Return the [x, y] coordinate for the center point of the cell that contains the specified text.  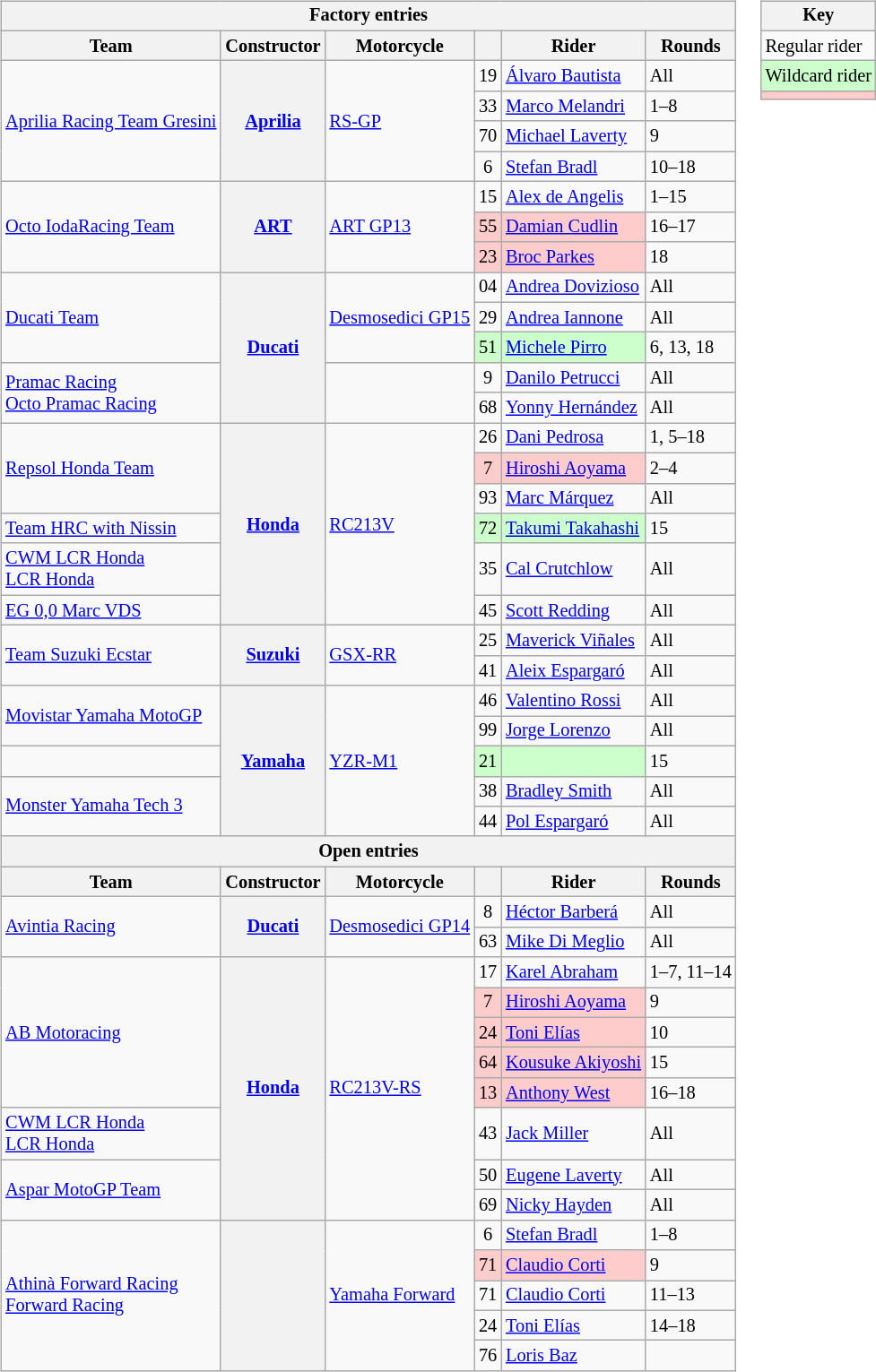
Pol Espargaró [574, 822]
72 [488, 529]
Loris Baz [574, 1356]
14–18 [690, 1325]
18 [690, 257]
16–17 [690, 227]
11–13 [690, 1296]
Takumi Takahashi [574, 529]
29 [488, 317]
10–18 [690, 167]
43 [488, 1134]
1–15 [690, 197]
Damian Cudlin [574, 227]
Pramac Racing Octo Pramac Racing [111, 393]
RC213V-RS [400, 1088]
Aspar MotoGP Team [111, 1190]
Danilo Petrucci [574, 378]
Yamaha [273, 761]
Marc Márquez [574, 498]
04 [488, 288]
Suzuki [273, 656]
55 [488, 227]
Héctor Barberá [574, 912]
Karel Abraham [574, 972]
Athinà Forward Racing Forward Racing [111, 1295]
RC213V [400, 524]
45 [488, 610]
Team HRC with Nissin [111, 529]
Jack Miller [574, 1134]
21 [488, 761]
Kousuke Akiyoshi [574, 1063]
99 [488, 731]
Octo IodaRacing Team [111, 228]
Team Suzuki Ecstar [111, 656]
Eugene Laverty [574, 1175]
Andrea Dovizioso [574, 288]
Ducati Team [111, 317]
Aprilia [273, 122]
63 [488, 942]
Yamaha Forward [400, 1295]
8 [488, 912]
Anthony West [574, 1093]
Factory entries [368, 16]
GSX-RR [400, 656]
26 [488, 438]
Bradley Smith [574, 791]
Broc Parkes [574, 257]
Jorge Lorenzo [574, 731]
Key [819, 16]
Wildcard rider [819, 76]
ART GP13 [400, 228]
38 [488, 791]
19 [488, 76]
68 [488, 408]
Michael Laverty [574, 136]
13 [488, 1093]
1–7, 11–14 [690, 972]
Valentino Rossi [574, 701]
Michele Pirro [574, 348]
1, 5–18 [690, 438]
Dani Pedrosa [574, 438]
6, 13, 18 [690, 348]
17 [488, 972]
Maverick Viñales [574, 641]
Desmosedici GP14 [400, 927]
44 [488, 822]
Cal Crutchlow [574, 569]
Avintia Racing [111, 927]
41 [488, 670]
EG 0,0 Marc VDS [111, 610]
Yonny Hernández [574, 408]
50 [488, 1175]
RS-GP [400, 122]
25 [488, 641]
Aleix Espargaró [574, 670]
2–4 [690, 468]
Open entries [368, 851]
16–18 [690, 1093]
Andrea Iannone [574, 317]
Movistar Yamaha MotoGP [111, 715]
64 [488, 1063]
93 [488, 498]
Alex de Angelis [574, 197]
Repsol Honda Team [111, 468]
AB Motoracing [111, 1032]
Aprilia Racing Team Gresini [111, 122]
51 [488, 348]
10 [690, 1032]
Regular rider [819, 46]
ART [273, 228]
Nicky Hayden [574, 1205]
35 [488, 569]
Monster Yamaha Tech 3 [111, 807]
Marco Melandri [574, 107]
69 [488, 1205]
33 [488, 107]
23 [488, 257]
YZR-M1 [400, 761]
Mike Di Meglio [574, 942]
76 [488, 1356]
Álvaro Bautista [574, 76]
Scott Redding [574, 610]
46 [488, 701]
Desmosedici GP15 [400, 317]
70 [488, 136]
